Find where the given text appears and provide that cell's center as [X, Y] coordinate. 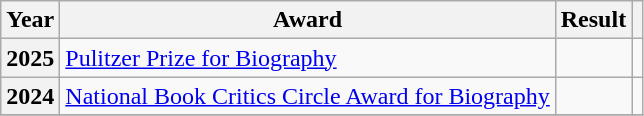
Year [30, 20]
2024 [30, 96]
National Book Critics Circle Award for Biography [308, 96]
Result [593, 20]
2025 [30, 58]
Pulitzer Prize for Biography [308, 58]
Award [308, 20]
